Provide the [X, Y] coordinate of the cell's center where the given text is located.  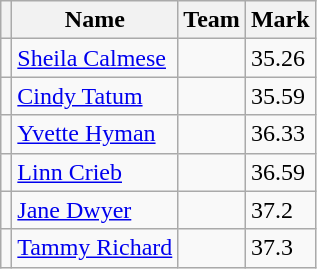
Cindy Tatum [95, 96]
36.59 [280, 172]
Yvette Hyman [95, 134]
Team [212, 20]
Mark [280, 20]
Sheila Calmese [95, 58]
Tammy Richard [95, 248]
Linn Crieb [95, 172]
Name [95, 20]
37.2 [280, 210]
Jane Dwyer [95, 210]
35.59 [280, 96]
37.3 [280, 248]
36.33 [280, 134]
35.26 [280, 58]
